Detect which cell encompasses the target text, then output its [x, y] center coordinate. 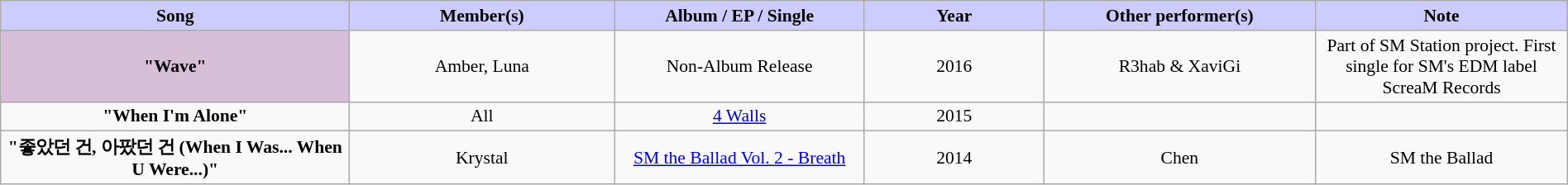
2014 [954, 158]
SM the Ballad Vol. 2 - Breath [739, 158]
"When I'm Alone" [175, 116]
Amber, Luna [482, 66]
"Wave" [175, 66]
R3hab & XaviGi [1179, 66]
Member(s) [482, 16]
Other performer(s) [1179, 16]
Non-Album Release [739, 66]
Chen [1179, 158]
2016 [954, 66]
Song [175, 16]
Part of SM Station project. First single for SM's EDM label ScreaM Records [1441, 66]
Krystal [482, 158]
4 Walls [739, 116]
"좋았던 건, 아팠던 건 (When I Was... When U Were...)" [175, 158]
SM the Ballad [1441, 158]
Year [954, 16]
Note [1441, 16]
All [482, 116]
2015 [954, 116]
Album / EP / Single [739, 16]
